Extract the (x, y) coordinate from the center of the cell holding the provided text.  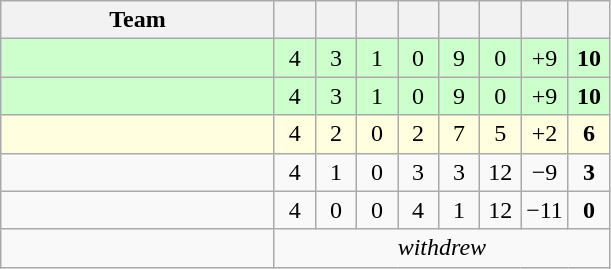
−9 (545, 172)
withdrew (442, 248)
Team (138, 20)
7 (460, 134)
6 (588, 134)
5 (500, 134)
+2 (545, 134)
−11 (545, 210)
